Determine the [x, y] coordinate at the center of the cell enclosing the given text.  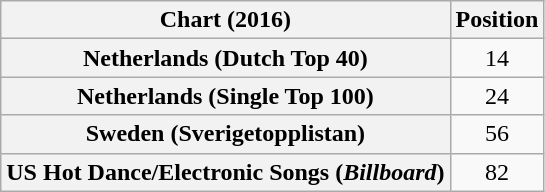
24 [497, 96]
82 [497, 172]
US Hot Dance/Electronic Songs (Billboard) [226, 172]
Position [497, 20]
Sweden (Sverigetopplistan) [226, 134]
Netherlands (Dutch Top 40) [226, 58]
Netherlands (Single Top 100) [226, 96]
14 [497, 58]
56 [497, 134]
Chart (2016) [226, 20]
